Pinpoint the cell where the given text exists, returning its [x, y] midpoint coordinate. 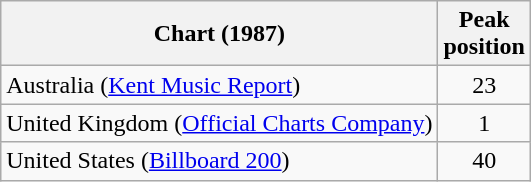
Peak position [484, 34]
United Kingdom (Official Charts Company) [220, 123]
United States (Billboard 200) [220, 161]
Australia (Kent Music Report) [220, 85]
Chart (1987) [220, 34]
40 [484, 161]
23 [484, 85]
1 [484, 123]
